Output the [x, y] coordinate of the center of the cell containing the given text.  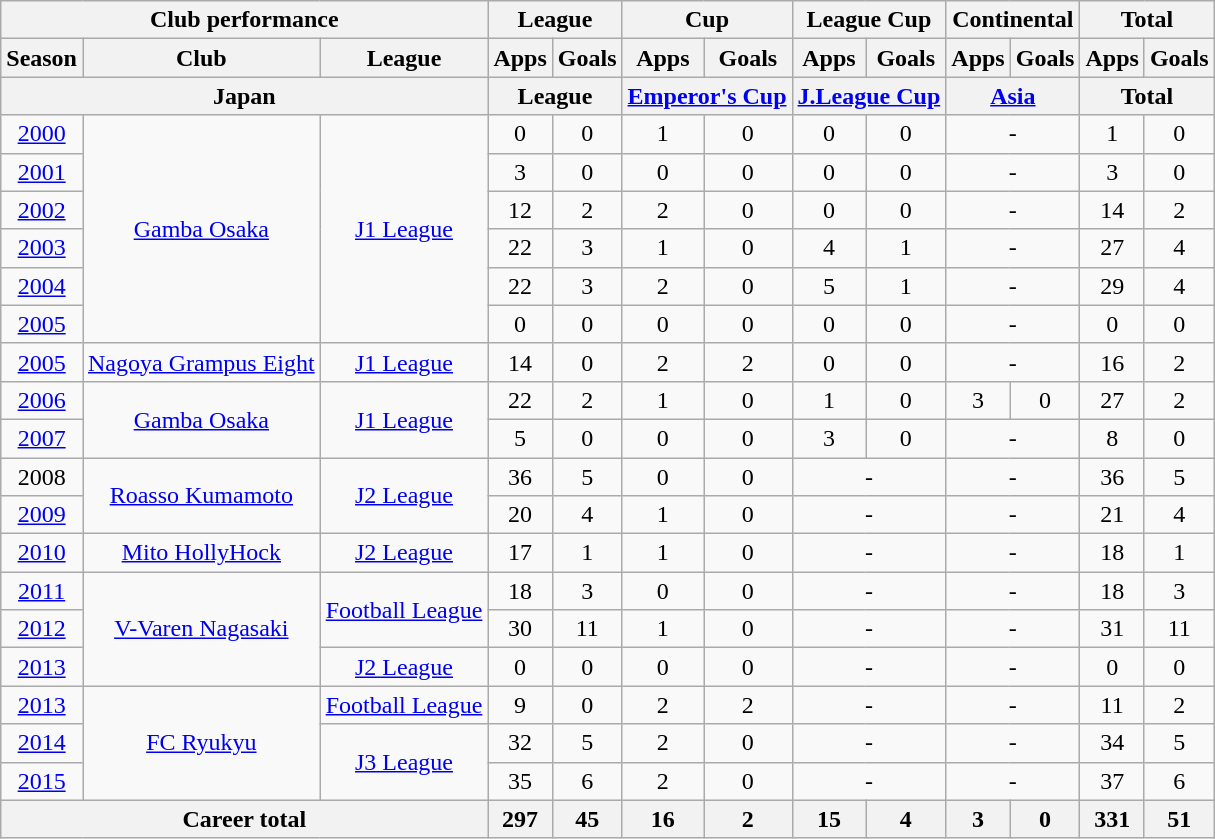
29 [1112, 286]
37 [1112, 781]
Emperor's Cup [707, 96]
15 [829, 819]
297 [520, 819]
League Cup [869, 20]
31 [1112, 629]
2001 [42, 172]
51 [1179, 819]
2015 [42, 781]
2010 [42, 553]
Continental [1013, 20]
17 [520, 553]
2011 [42, 591]
21 [1112, 515]
20 [520, 515]
FC Ryukyu [201, 743]
Club [201, 58]
Club performance [244, 20]
2008 [42, 477]
12 [520, 210]
34 [1112, 743]
J3 League [404, 762]
V-Varen Nagasaki [201, 629]
Japan [244, 96]
30 [520, 629]
32 [520, 743]
2003 [42, 248]
2004 [42, 286]
331 [1112, 819]
Mito HollyHock [201, 553]
J.League Cup [869, 96]
8 [1112, 438]
Cup [707, 20]
2006 [42, 400]
Roasso Kumamoto [201, 496]
Season [42, 58]
9 [520, 705]
45 [587, 819]
2009 [42, 515]
Asia [1013, 96]
2000 [42, 134]
2002 [42, 210]
2014 [42, 743]
Career total [244, 819]
2012 [42, 629]
Nagoya Grampus Eight [201, 362]
2007 [42, 438]
35 [520, 781]
